Scan for the cell matching the given text and deliver its [X, Y] coordinate at center. 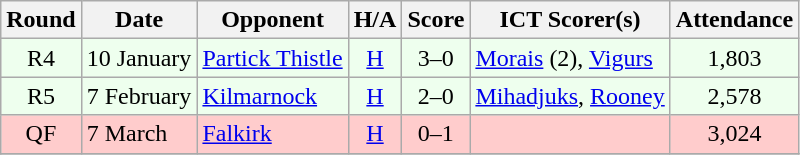
Opponent [272, 20]
3,024 [734, 134]
1,803 [734, 58]
QF [41, 134]
2–0 [436, 96]
7 March [139, 134]
Score [436, 20]
Mihadjuks, Rooney [570, 96]
Falkirk [272, 134]
2,578 [734, 96]
R5 [41, 96]
Partick Thistle [272, 58]
10 January [139, 58]
Round [41, 20]
Date [139, 20]
7 February [139, 96]
H/A [375, 20]
Morais (2), Vigurs [570, 58]
R4 [41, 58]
ICT Scorer(s) [570, 20]
Kilmarnock [272, 96]
0–1 [436, 134]
3–0 [436, 58]
Attendance [734, 20]
